From the cell containing the given text, extract its center point as (x, y) coordinate. 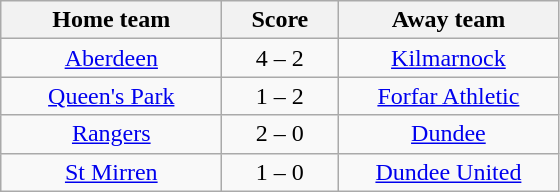
1 – 2 (280, 96)
Dundee United (448, 172)
Kilmarnock (448, 58)
1 – 0 (280, 172)
Forfar Athletic (448, 96)
Rangers (112, 134)
2 – 0 (280, 134)
Away team (448, 20)
4 – 2 (280, 58)
Aberdeen (112, 58)
Queen's Park (112, 96)
St Mirren (112, 172)
Score (280, 20)
Home team (112, 20)
Dundee (448, 134)
